Provide the (x, y) coordinate of the cell's center where the given text is located.  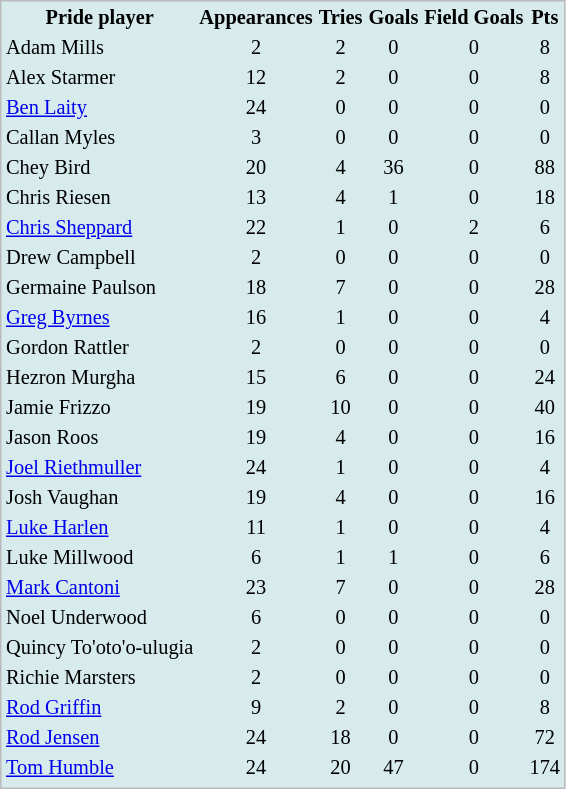
Jason Roos (99, 438)
40 (545, 408)
9 (256, 708)
Field Goals (474, 18)
Goals (394, 18)
Hezron Murgha (99, 378)
Pts (545, 18)
Greg Byrnes (99, 318)
Josh Vaughan (99, 498)
Rod Griffin (99, 708)
11 (256, 528)
Chey Bird (99, 168)
Joel Riethmuller (99, 468)
Luke Harlen (99, 528)
22 (256, 228)
Chris Sheppard (99, 228)
13 (256, 198)
Mark Cantoni (99, 588)
Germaine Paulson (99, 288)
Luke Millwood (99, 558)
15 (256, 378)
Richie Marsters (99, 678)
174 (545, 768)
72 (545, 738)
Pride player (99, 18)
Drew Campbell (99, 258)
3 (256, 138)
10 (340, 408)
Tom Humble (99, 768)
Tries (340, 18)
88 (545, 168)
Gordon Rattler (99, 348)
Chris Riesen (99, 198)
Callan Myles (99, 138)
Ben Laity (99, 108)
47 (394, 768)
Alex Starmer (99, 78)
12 (256, 78)
Rod Jensen (99, 738)
Appearances (256, 18)
36 (394, 168)
Noel Underwood (99, 618)
Adam Mills (99, 48)
Jamie Frizzo (99, 408)
Quincy To'oto'o-ulugia (99, 648)
23 (256, 588)
